Return [X, Y] of the center of cell containing provided text 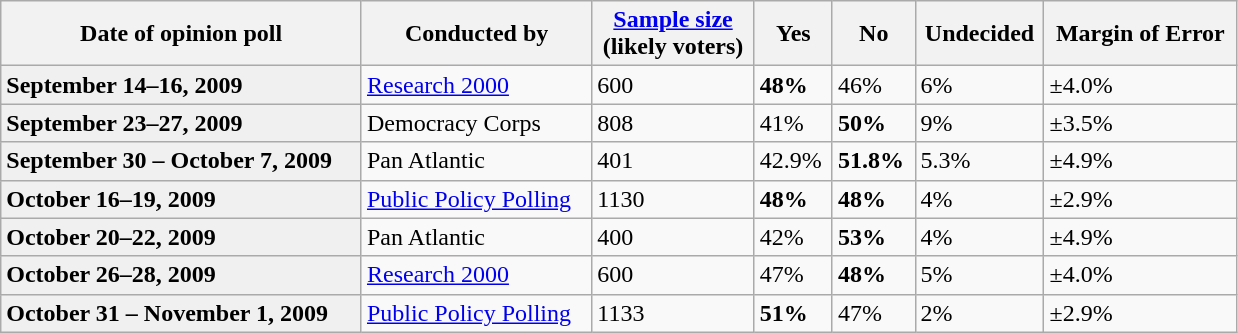
Democracy Corps [476, 123]
±3.5% [1140, 123]
401 [673, 161]
Margin of Error [1140, 34]
September 14–16, 2009 [182, 85]
5% [980, 275]
September 23–27, 2009 [182, 123]
5.3% [980, 161]
Date of opinion poll [182, 34]
2% [980, 313]
42.9% [793, 161]
400 [673, 237]
September 30 – October 7, 2009 [182, 161]
1133 [673, 313]
October 16–19, 2009 [182, 199]
Conducted by [476, 34]
46% [874, 85]
53% [874, 237]
Sample size(likely voters) [673, 34]
50% [874, 123]
51.8% [874, 161]
October 20–22, 2009 [182, 237]
October 26–28, 2009 [182, 275]
No [874, 34]
1130 [673, 199]
42% [793, 237]
51% [793, 313]
9% [980, 123]
October 31 – November 1, 2009 [182, 313]
41% [793, 123]
Undecided [980, 34]
808 [673, 123]
6% [980, 85]
Yes [793, 34]
